Return the (X, Y) coordinate for the center point of the cell that contains the specified text.  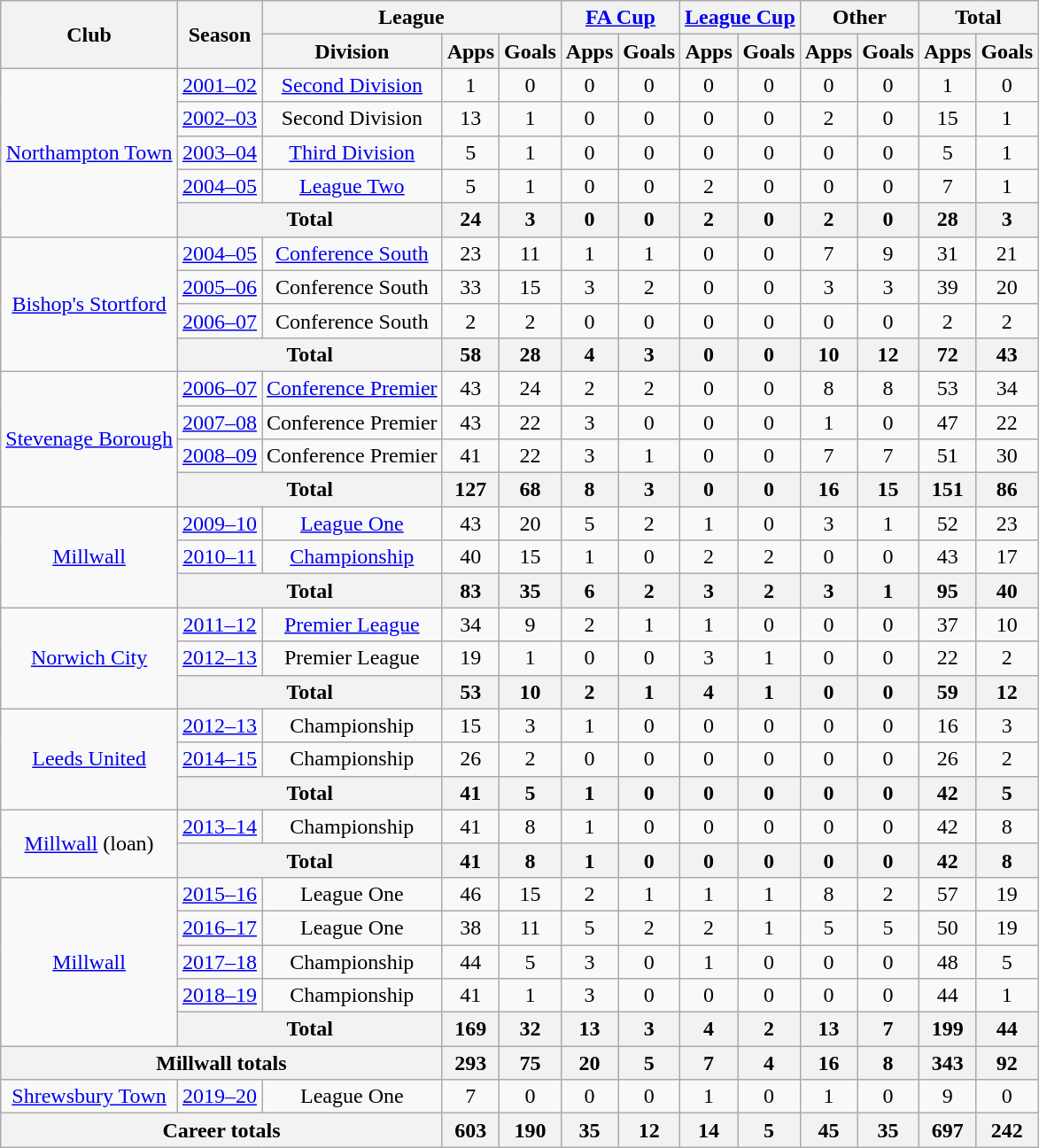
58 (470, 354)
68 (531, 490)
47 (947, 423)
48 (947, 961)
31 (947, 253)
2018–19 (220, 996)
Northampton Town (89, 152)
697 (947, 1130)
Millwall totals (221, 1063)
52 (947, 524)
2002–03 (220, 119)
Millwall (loan) (89, 843)
46 (470, 894)
6 (589, 591)
293 (470, 1063)
2003–04 (220, 152)
83 (470, 591)
2001–02 (220, 85)
51 (947, 456)
Stevenage Borough (89, 438)
2005–06 (220, 287)
League Two (353, 186)
Leeds United (89, 759)
FA Cup (620, 18)
38 (470, 927)
39 (947, 287)
2009–10 (220, 524)
33 (470, 287)
League (412, 18)
2019–20 (220, 1097)
2007–08 (220, 423)
127 (470, 490)
86 (1007, 490)
72 (947, 354)
199 (947, 1029)
57 (947, 894)
2016–17 (220, 927)
169 (470, 1029)
Season (220, 35)
95 (947, 591)
Career totals (221, 1130)
Norwich City (89, 658)
75 (531, 1063)
2017–18 (220, 961)
343 (947, 1063)
2008–09 (220, 456)
2010–11 (220, 557)
50 (947, 927)
2014–15 (220, 759)
Shrewsbury Town (89, 1097)
32 (531, 1029)
45 (828, 1130)
2015–16 (220, 894)
37 (947, 624)
2011–12 (220, 624)
59 (947, 692)
2013–14 (220, 826)
30 (1007, 456)
Third Division (353, 152)
92 (1007, 1063)
14 (709, 1130)
603 (470, 1130)
242 (1007, 1130)
151 (947, 490)
17 (1007, 557)
190 (531, 1130)
Bishop's Stortford (89, 304)
Club (89, 35)
Other (859, 18)
Division (353, 51)
League Cup (740, 18)
21 (1007, 253)
